From the cell containing the given text, extract its center point as [x, y] coordinate. 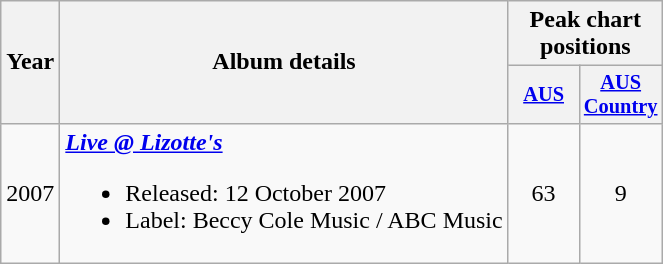
63 [544, 193]
Peak chart positions [585, 34]
AUS [544, 95]
Year [30, 62]
Album details [284, 62]
AUSCountry [620, 95]
9 [620, 193]
Live @ Lizotte'sReleased: 12 October 2007Label: Beccy Cole Music / ABC Music [284, 193]
2007 [30, 193]
